Return the [x, y] coordinate for the center point of the cell that contains the specified text.  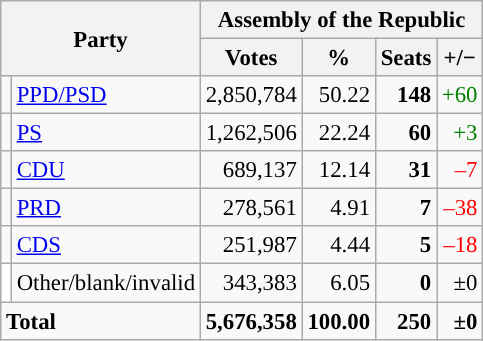
+3 [460, 133]
+60 [460, 95]
Seats [406, 58]
31 [406, 170]
CDU [106, 170]
CDS [106, 245]
7 [406, 208]
5,676,358 [251, 321]
–38 [460, 208]
Votes [251, 58]
Assembly of the Republic [341, 20]
PPD/PSD [106, 95]
100.00 [338, 321]
4.91 [338, 208]
2,850,784 [251, 95]
–7 [460, 170]
PS [106, 133]
250 [406, 321]
1,262,506 [251, 133]
251,987 [251, 245]
343,383 [251, 283]
60 [406, 133]
4.44 [338, 245]
–18 [460, 245]
PRD [106, 208]
0 [406, 283]
+/− [460, 58]
22.24 [338, 133]
50.22 [338, 95]
148 [406, 95]
12.14 [338, 170]
% [338, 58]
Other/blank/invalid [106, 283]
Total [101, 321]
5 [406, 245]
6.05 [338, 283]
Party [101, 38]
689,137 [251, 170]
278,561 [251, 208]
